Capture the cell that displays the provided text and extract its [X, Y] central coordinate. 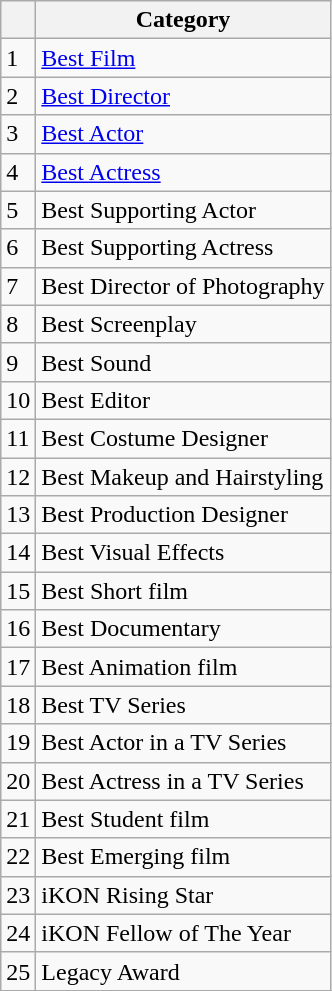
22 [18, 857]
21 [18, 819]
3 [18, 134]
Best Actor [183, 134]
4 [18, 172]
Category [183, 20]
20 [18, 781]
25 [18, 971]
18 [18, 705]
Best Costume Designer [183, 438]
16 [18, 629]
24 [18, 933]
8 [18, 324]
23 [18, 895]
14 [18, 553]
Best Actress in a TV Series [183, 781]
Best Supporting Actress [183, 248]
Best Actor in a TV Series [183, 743]
Best Sound [183, 362]
1 [18, 58]
Best Editor [183, 400]
7 [18, 286]
Best Animation film [183, 667]
Best Student film [183, 819]
Best Screenplay [183, 324]
6 [18, 248]
11 [18, 438]
Best TV Series [183, 705]
Best Director of Photography [183, 286]
Best Supporting Actor [183, 210]
Best Director [183, 96]
Legacy Award [183, 971]
19 [18, 743]
Best Film [183, 58]
9 [18, 362]
12 [18, 477]
iKON Fellow of The Year [183, 933]
2 [18, 96]
Best Visual Effects [183, 553]
Best Makeup and Hairstyling [183, 477]
Best Short film [183, 591]
15 [18, 591]
5 [18, 210]
Best Production Designer [183, 515]
Best Emerging film [183, 857]
17 [18, 667]
13 [18, 515]
Best Documentary [183, 629]
iKON Rising Star [183, 895]
10 [18, 400]
Best Actress [183, 172]
